Return [X, Y] of the center of cell containing provided text 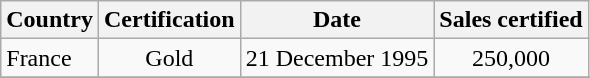
21 December 1995 [337, 58]
Gold [169, 58]
Date [337, 20]
Sales certified [511, 20]
France [50, 58]
Certification [169, 20]
Country [50, 20]
250,000 [511, 58]
